Locate the cell with the specified text and output its [x, y] center coordinate. 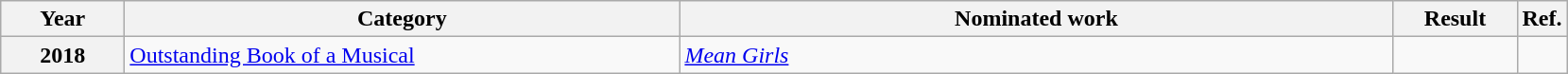
Result [1456, 19]
Nominated work [1036, 19]
Year [62, 19]
Outstanding Book of a Musical [403, 55]
Mean Girls [1036, 55]
Ref. [1542, 19]
Category [403, 19]
2018 [62, 55]
